Find where the given text appears and provide that cell's center as (x, y) coordinate. 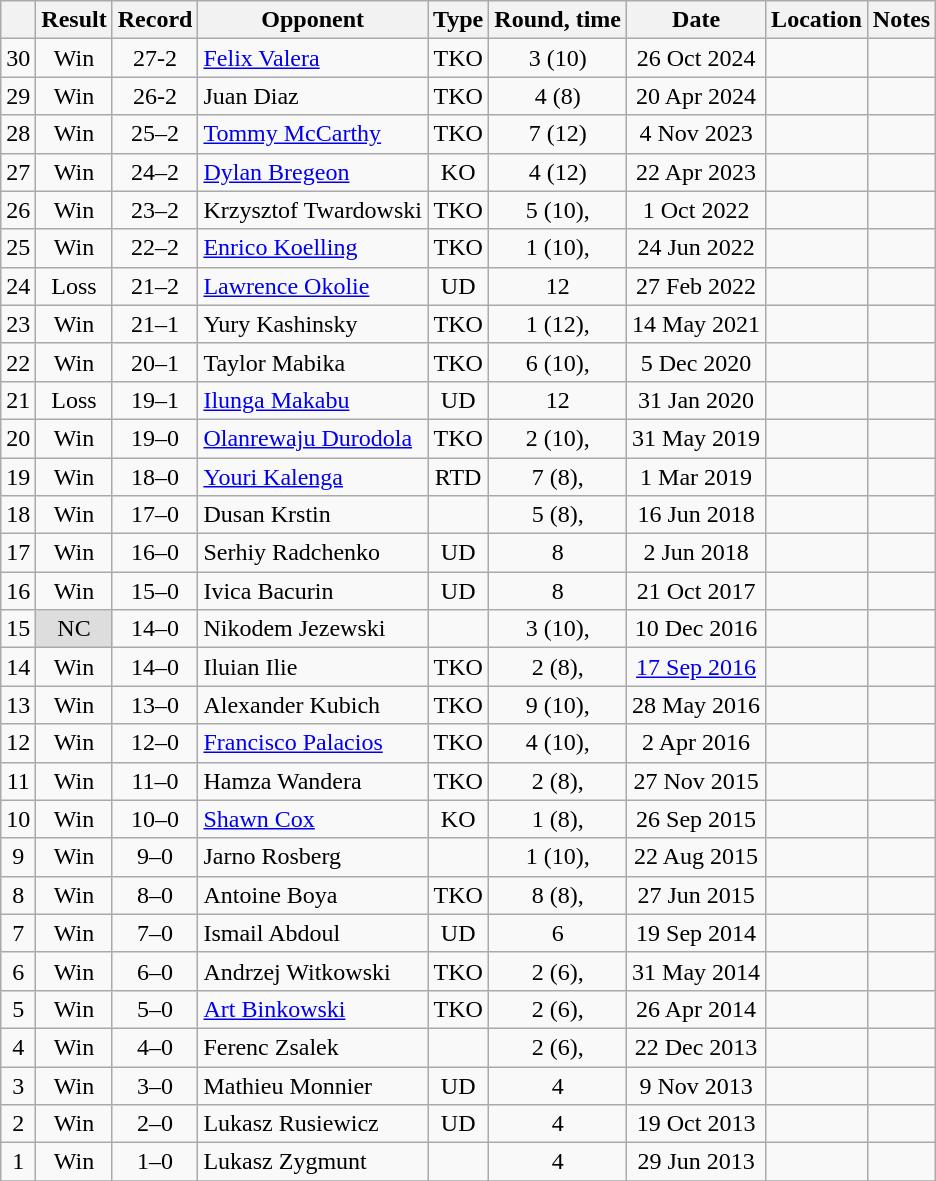
5 Dec 2020 (696, 362)
14 (18, 667)
20 (18, 438)
6 (10), (558, 362)
25 (18, 248)
Serhiy Radchenko (313, 553)
16 (18, 591)
11–0 (155, 781)
7 (18, 933)
23 (18, 324)
29 Jun 2013 (696, 1162)
Ivica Bacurin (313, 591)
Youri Kalenga (313, 477)
5 (8), (558, 515)
14 May 2021 (696, 324)
13–0 (155, 705)
Ilunga Makabu (313, 400)
28 (18, 134)
4–0 (155, 1047)
21–2 (155, 286)
1 Mar 2019 (696, 477)
15 (18, 629)
22 Dec 2013 (696, 1047)
26 Oct 2024 (696, 58)
Nikodem Jezewski (313, 629)
Type (458, 20)
2 Jun 2018 (696, 553)
Date (696, 20)
Dusan Krstin (313, 515)
Art Binkowski (313, 1009)
27 Nov 2015 (696, 781)
Juan Diaz (313, 96)
12–0 (155, 743)
21 Oct 2017 (696, 591)
2–0 (155, 1124)
1 Oct 2022 (696, 210)
Taylor Mabika (313, 362)
Lukasz Zygmunt (313, 1162)
RTD (458, 477)
Lawrence Okolie (313, 286)
Antoine Boya (313, 895)
8 (8), (558, 895)
5 (10), (558, 210)
26 Sep 2015 (696, 819)
17 (18, 553)
21 (18, 400)
Record (155, 20)
2 Apr 2016 (696, 743)
10–0 (155, 819)
13 (18, 705)
Andrzej Witkowski (313, 971)
Hamza Wandera (313, 781)
4 Nov 2023 (696, 134)
29 (18, 96)
Round, time (558, 20)
Felix Valera (313, 58)
10 Dec 2016 (696, 629)
26 (18, 210)
Result (74, 20)
Mathieu Monnier (313, 1085)
19–1 (155, 400)
4 (10), (558, 743)
31 Jan 2020 (696, 400)
22 (18, 362)
22 Aug 2015 (696, 857)
6–0 (155, 971)
27 Jun 2015 (696, 895)
Yury Kashinsky (313, 324)
9 (10), (558, 705)
18–0 (155, 477)
17 Sep 2016 (696, 667)
9–0 (155, 857)
27 Feb 2022 (696, 286)
16–0 (155, 553)
22–2 (155, 248)
2 (18, 1124)
Notes (901, 20)
1–0 (155, 1162)
19–0 (155, 438)
19 Sep 2014 (696, 933)
7–0 (155, 933)
3–0 (155, 1085)
20 Apr 2024 (696, 96)
18 (18, 515)
24 (18, 286)
1 (8), (558, 819)
2 (10), (558, 438)
27 (18, 172)
30 (18, 58)
7 (8), (558, 477)
11 (18, 781)
17–0 (155, 515)
1 (12), (558, 324)
10 (18, 819)
19 Oct 2013 (696, 1124)
Ismail Abdoul (313, 933)
Jarno Rosberg (313, 857)
Alexander Kubich (313, 705)
31 May 2014 (696, 971)
Iluian Ilie (313, 667)
Opponent (313, 20)
Olanrewaju Durodola (313, 438)
9 Nov 2013 (696, 1085)
Lukasz Rusiewicz (313, 1124)
23–2 (155, 210)
21–1 (155, 324)
26 Apr 2014 (696, 1009)
5 (18, 1009)
24 Jun 2022 (696, 248)
Ferenc Zsalek (313, 1047)
NC (74, 629)
15–0 (155, 591)
5–0 (155, 1009)
Krzysztof Twardowski (313, 210)
8–0 (155, 895)
27-2 (155, 58)
19 (18, 477)
24–2 (155, 172)
20–1 (155, 362)
Enrico Koelling (313, 248)
3 (10) (558, 58)
4 (8) (558, 96)
Dylan Bregeon (313, 172)
28 May 2016 (696, 705)
Location (817, 20)
9 (18, 857)
31 May 2019 (696, 438)
25–2 (155, 134)
3 (10), (558, 629)
4 (12) (558, 172)
22 Apr 2023 (696, 172)
Shawn Cox (313, 819)
1 (18, 1162)
16 Jun 2018 (696, 515)
7 (12) (558, 134)
Francisco Palacios (313, 743)
3 (18, 1085)
Tommy McCarthy (313, 134)
26-2 (155, 96)
